Search for the cell housing the specified text and yield its [X, Y] center coordinate. 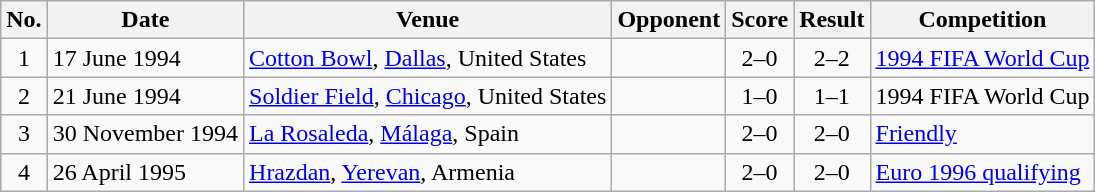
4 [24, 172]
Opponent [669, 20]
1–1 [832, 96]
Venue [428, 20]
1–0 [760, 96]
Score [760, 20]
2 [24, 96]
2–2 [832, 58]
Result [832, 20]
Euro 1996 qualifying [982, 172]
1 [24, 58]
Friendly [982, 134]
30 November 1994 [145, 134]
No. [24, 20]
Cotton Bowl, Dallas, United States [428, 58]
26 April 1995 [145, 172]
Date [145, 20]
Hrazdan, Yerevan, Armenia [428, 172]
Soldier Field, Chicago, United States [428, 96]
21 June 1994 [145, 96]
La Rosaleda, Málaga, Spain [428, 134]
17 June 1994 [145, 58]
Competition [982, 20]
3 [24, 134]
